Determine the (x, y) coordinate at the center of the cell enclosing the given text.  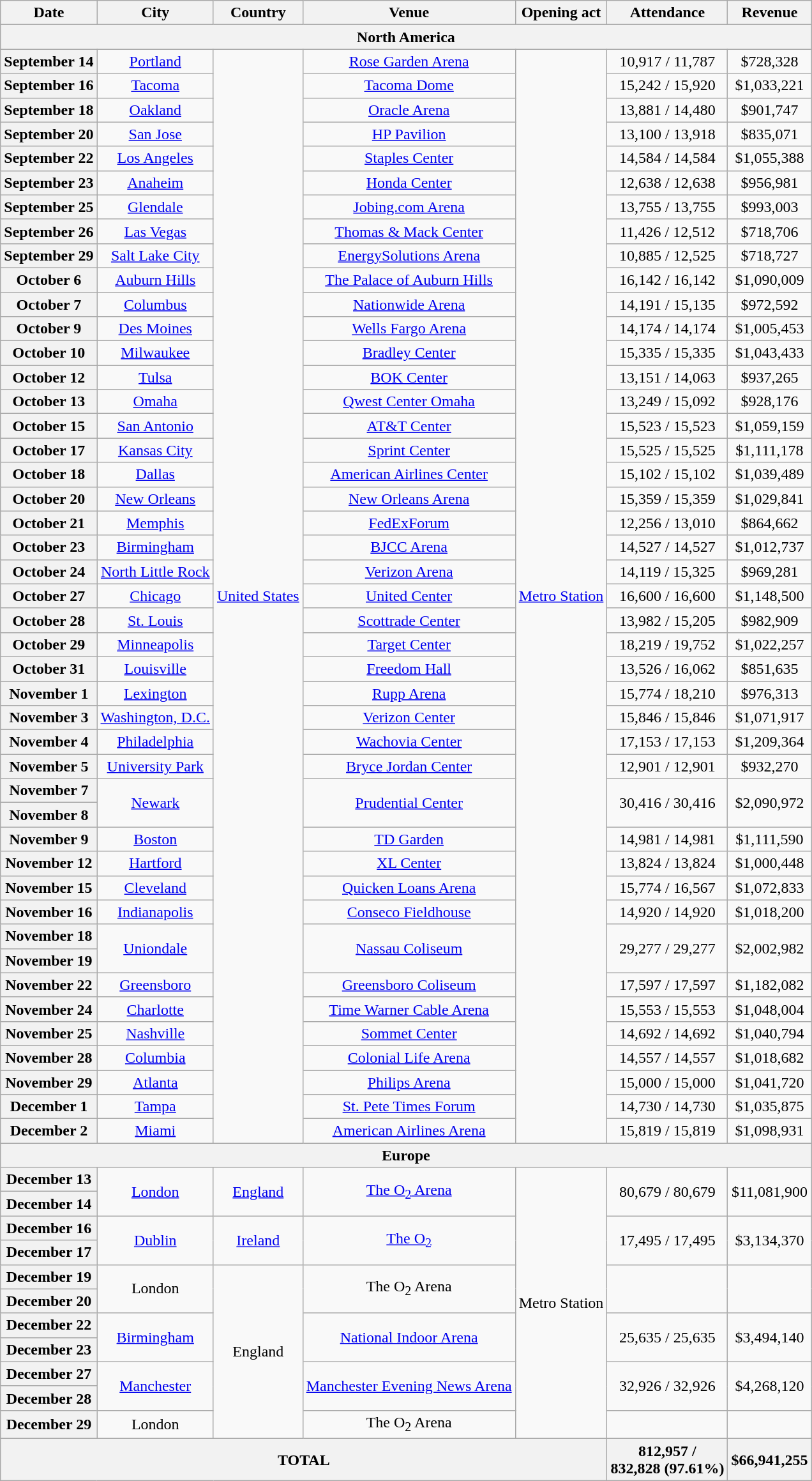
$1,098,931 (770, 1131)
Oakland (155, 110)
FedExForum (409, 523)
Sommet Center (409, 1033)
September 26 (49, 231)
$901,747 (770, 110)
14,730 / 14,730 (668, 1107)
$1,033,221 (770, 86)
Los Angeles (155, 158)
$932,270 (770, 766)
13,100 / 13,918 (668, 134)
$937,265 (770, 377)
Boston (155, 839)
$4,268,120 (770, 1386)
$1,012,737 (770, 547)
11,426 / 12,512 (668, 231)
Columbia (155, 1058)
American Airlines Arena (409, 1131)
Kansas City (155, 450)
$1,005,453 (770, 329)
City (155, 13)
November 25 (49, 1033)
November 1 (49, 693)
Uniondale (155, 948)
December 16 (49, 1228)
St. Pete Times Forum (409, 1107)
September 16 (49, 86)
$2,002,982 (770, 948)
15,774 / 16,567 (668, 888)
13,881 / 14,480 (668, 110)
November 22 (49, 985)
15,242 / 15,920 (668, 86)
Salt Lake City (155, 255)
November 4 (49, 742)
Tacoma Dome (409, 86)
Indianapolis (155, 912)
$3,494,140 (770, 1337)
14,557 / 14,557 (668, 1058)
$1,072,833 (770, 888)
Las Vegas (155, 231)
Manchester (155, 1386)
$1,111,590 (770, 839)
13,151 / 14,063 (668, 377)
October 10 (49, 353)
Louisville (155, 669)
September 29 (49, 255)
TD Garden (409, 839)
$1,000,448 (770, 863)
Wachovia Center (409, 742)
New Orleans Arena (409, 499)
Anaheim (155, 183)
October 7 (49, 305)
$11,081,900 (770, 1192)
Portland (155, 61)
Thomas & Mack Center (409, 231)
Hartford (155, 863)
$928,176 (770, 402)
October 31 (49, 669)
Verizon Arena (409, 572)
October 24 (49, 572)
$1,055,388 (770, 158)
14,174 / 14,174 (668, 329)
St. Louis (155, 620)
Wells Fargo Arena (409, 329)
December 20 (49, 1301)
November 5 (49, 766)
December 23 (49, 1349)
Venue (409, 13)
$1,111,178 (770, 450)
The Palace of Auburn Hills (409, 280)
October 6 (49, 280)
Atlanta (155, 1082)
United Center (409, 596)
Memphis (155, 523)
November 15 (49, 888)
$718,727 (770, 255)
October 21 (49, 523)
University Park (155, 766)
$1,209,364 (770, 742)
September 23 (49, 183)
Freedom Hall (409, 669)
$3,134,370 (770, 1240)
$956,981 (770, 183)
12,638 / 12,638 (668, 183)
October 28 (49, 620)
Minneapolis (155, 644)
December 14 (49, 1204)
$728,328 (770, 61)
Verizon Center (409, 718)
$1,043,433 (770, 353)
17,153 / 17,153 (668, 742)
The O2 (409, 1240)
Tampa (155, 1107)
TOTAL (304, 1460)
$1,018,682 (770, 1058)
15,102 / 15,102 (668, 475)
Miami (155, 1131)
14,191 / 15,135 (668, 305)
Manchester Evening News Arena (409, 1386)
$1,071,917 (770, 718)
Newark (155, 803)
Milwaukee (155, 353)
Ireland (258, 1240)
American Airlines Center (409, 475)
Washington, D.C. (155, 718)
$2,090,972 (770, 803)
North America (406, 37)
15,774 / 18,210 (668, 693)
December 1 (49, 1107)
North Little Rock (155, 572)
13,755 / 13,755 (668, 207)
December 17 (49, 1252)
$969,281 (770, 572)
Columbus (155, 305)
United States (258, 596)
29,277 / 29,277 (668, 948)
San Antonio (155, 426)
812,957 /832,828 (97.61%) (668, 1460)
BOK Center (409, 377)
AT&T Center (409, 426)
Greensboro (155, 985)
16,142 / 16,142 (668, 280)
Lexington (155, 693)
$1,029,841 (770, 499)
$1,040,794 (770, 1033)
Date (49, 13)
14,584 / 14,584 (668, 158)
Des Moines (155, 329)
Auburn Hills (155, 280)
Prudential Center (409, 803)
December 29 (49, 1424)
October 18 (49, 475)
$1,018,200 (770, 912)
14,920 / 14,920 (668, 912)
Opening act (561, 13)
17,597 / 17,597 (668, 985)
12,901 / 12,901 (668, 766)
October 23 (49, 547)
15,846 / 15,846 (668, 718)
October 12 (49, 377)
December 19 (49, 1277)
Greensboro Coliseum (409, 985)
Honda Center (409, 183)
15,553 / 15,553 (668, 1009)
Dallas (155, 475)
Tulsa (155, 377)
November 28 (49, 1058)
Sprint Center (409, 450)
Europe (406, 1155)
September 20 (49, 134)
Rupp Arena (409, 693)
Colonial Life Arena (409, 1058)
October 9 (49, 329)
18,219 / 19,752 (668, 644)
Philips Arena (409, 1082)
Qwest Center Omaha (409, 402)
$1,059,159 (770, 426)
$993,003 (770, 207)
$1,048,004 (770, 1009)
November 19 (49, 961)
December 28 (49, 1398)
30,416 / 30,416 (668, 803)
Scottrade Center (409, 620)
Staples Center (409, 158)
November 24 (49, 1009)
$66,941,255 (770, 1460)
October 20 (49, 499)
25,635 / 25,635 (668, 1337)
December 2 (49, 1131)
October 17 (49, 450)
13,249 / 15,092 (668, 402)
13,526 / 16,062 (668, 669)
15,335 / 15,335 (668, 353)
November 3 (49, 718)
$1,022,257 (770, 644)
$1,090,009 (770, 280)
14,692 / 14,692 (668, 1033)
Glendale (155, 207)
BJCC Arena (409, 547)
Revenue (770, 13)
Cleveland (155, 888)
$1,148,500 (770, 596)
October 13 (49, 402)
November 7 (49, 791)
December 22 (49, 1325)
15,000 / 15,000 (668, 1082)
Nationwide Arena (409, 305)
Nashville (155, 1033)
$864,662 (770, 523)
Jobing.com Arena (409, 207)
32,926 / 32,926 (668, 1386)
November 29 (49, 1082)
Time Warner Cable Arena (409, 1009)
HP Pavilion (409, 134)
16,600 / 16,600 (668, 596)
Country (258, 13)
September 22 (49, 158)
$982,909 (770, 620)
Nassau Coliseum (409, 948)
November 12 (49, 863)
13,824 / 13,824 (668, 863)
15,523 / 15,523 (668, 426)
13,982 / 15,205 (668, 620)
15,819 / 15,819 (668, 1131)
Conseco Fieldhouse (409, 912)
EnergySolutions Arena (409, 255)
October 15 (49, 426)
10,885 / 12,525 (668, 255)
October 29 (49, 644)
80,679 / 80,679 (668, 1192)
12,256 / 13,010 (668, 523)
Charlotte (155, 1009)
November 18 (49, 936)
December 27 (49, 1374)
Oracle Arena (409, 110)
Quicken Loans Arena (409, 888)
14,981 / 14,981 (668, 839)
September 25 (49, 207)
15,525 / 15,525 (668, 450)
Bryce Jordan Center (409, 766)
$718,706 (770, 231)
December 13 (49, 1180)
Philadelphia (155, 742)
$1,041,720 (770, 1082)
14,119 / 15,325 (668, 572)
14,527 / 14,527 (668, 547)
$851,635 (770, 669)
$972,592 (770, 305)
Omaha (155, 402)
$835,071 (770, 134)
November 9 (49, 839)
Rose Garden Arena (409, 61)
November 16 (49, 912)
San Jose (155, 134)
Attendance (668, 13)
October 27 (49, 596)
Tacoma (155, 86)
$976,313 (770, 693)
Dublin (155, 1240)
$1,035,875 (770, 1107)
17,495 / 17,495 (668, 1240)
XL Center (409, 863)
Chicago (155, 596)
Bradley Center (409, 353)
September 18 (49, 110)
15,359 / 15,359 (668, 499)
November 8 (49, 815)
September 14 (49, 61)
New Orleans (155, 499)
Target Center (409, 644)
10,917 / 11,787 (668, 61)
$1,039,489 (770, 475)
$1,182,082 (770, 985)
National Indoor Arena (409, 1337)
